Search for the cell housing the specified text and yield its [X, Y] center coordinate. 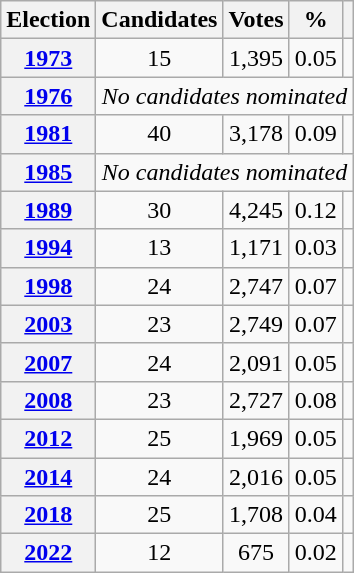
15 [160, 58]
1,969 [256, 438]
1973 [48, 58]
1989 [48, 210]
3,178 [256, 134]
0.04 [316, 515]
2,091 [256, 362]
40 [160, 134]
2008 [48, 400]
0.03 [316, 248]
2014 [48, 477]
2,749 [256, 324]
% [316, 20]
1976 [48, 96]
0.02 [316, 553]
2012 [48, 438]
30 [160, 210]
1,171 [256, 248]
1985 [48, 172]
1998 [48, 286]
Candidates [160, 20]
1,708 [256, 515]
2,727 [256, 400]
Votes [256, 20]
2022 [48, 553]
0.08 [316, 400]
1981 [48, 134]
0.09 [316, 134]
2007 [48, 362]
2,747 [256, 286]
Election [48, 20]
13 [160, 248]
1994 [48, 248]
2018 [48, 515]
675 [256, 553]
0.12 [316, 210]
1,395 [256, 58]
12 [160, 553]
4,245 [256, 210]
2003 [48, 324]
2,016 [256, 477]
